Provide the [x, y] coordinate of the cell's center where the given text is located.  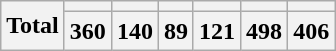
406 [312, 31]
360 [88, 31]
Total [33, 26]
89 [176, 31]
121 [216, 31]
498 [264, 31]
140 [134, 31]
